Return (x, y) of the center of cell containing provided text 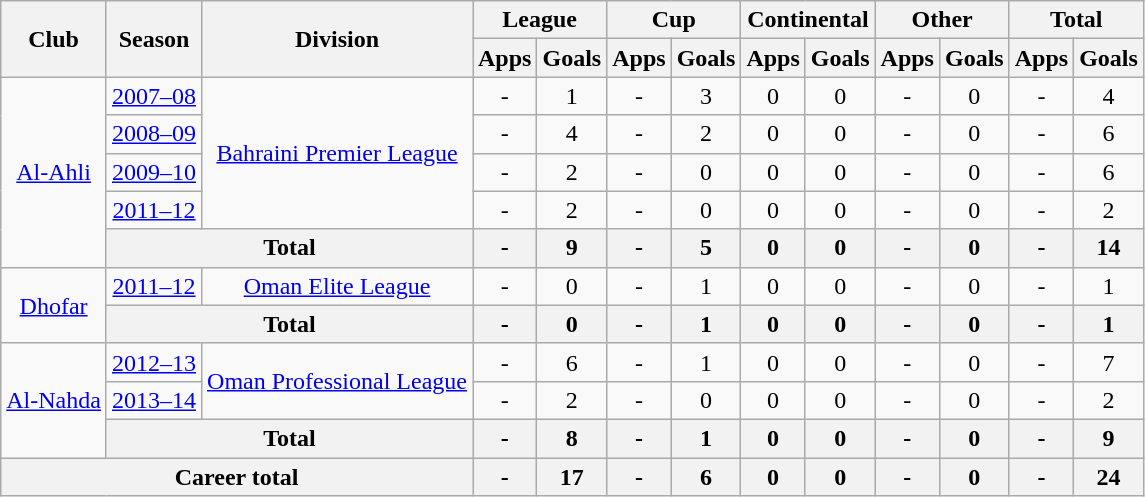
Other (942, 20)
Dhofar (54, 305)
5 (706, 248)
Cup (674, 20)
7 (1109, 362)
17 (572, 477)
Oman Elite League (338, 286)
Season (154, 39)
8 (572, 438)
2009–10 (154, 172)
2008–09 (154, 134)
14 (1109, 248)
24 (1109, 477)
2013–14 (154, 400)
Division (338, 39)
Al-Ahli (54, 172)
2012–13 (154, 362)
2007–08 (154, 96)
Al-Nahda (54, 400)
Career total (237, 477)
Continental (808, 20)
3 (706, 96)
Oman Professional League (338, 381)
League (539, 20)
Bahraini Premier League (338, 153)
Club (54, 39)
